Determine the (X, Y) coordinate at the center of the cell enclosing the given text.  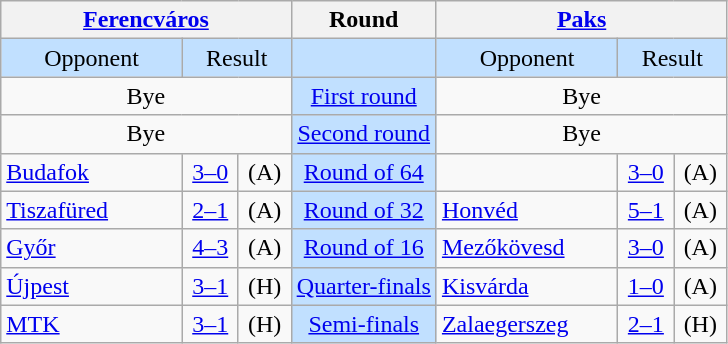
Zalaegerszeg (526, 324)
Győr (92, 248)
Semi-finals (364, 324)
Ferencváros (146, 20)
Budafok (92, 172)
Round of 32 (364, 210)
Round (364, 20)
4–3 (210, 248)
Quarter-finals (364, 286)
Mezőkövesd (526, 248)
First round (364, 96)
Second round (364, 134)
Round of 16 (364, 248)
Paks (581, 20)
Honvéd (526, 210)
Tiszafüred (92, 210)
MTK (92, 324)
1–0 (646, 286)
Kisvárda (526, 286)
Round of 64 (364, 172)
5–1 (646, 210)
Újpest (92, 286)
